Detect which cell encompasses the target text, then output its [X, Y] center coordinate. 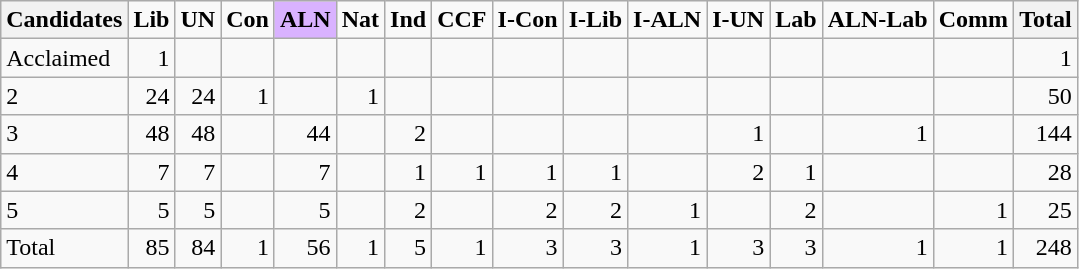
Lib [152, 20]
I-Con [528, 20]
Ind [408, 20]
I-UN [738, 20]
85 [152, 248]
4 [64, 172]
Lab [796, 20]
44 [305, 134]
Comm [973, 20]
ALN [305, 20]
CCF [462, 20]
28 [1046, 172]
Con [248, 20]
248 [1046, 248]
84 [198, 248]
UN [198, 20]
I-Lib [595, 20]
50 [1046, 96]
56 [305, 248]
ALN-Lab [878, 20]
25 [1046, 210]
Candidates [64, 20]
I-ALN [668, 20]
Acclaimed [64, 58]
Nat [360, 20]
144 [1046, 134]
